Pinpoint the cell where the given text exists, returning its (x, y) midpoint coordinate. 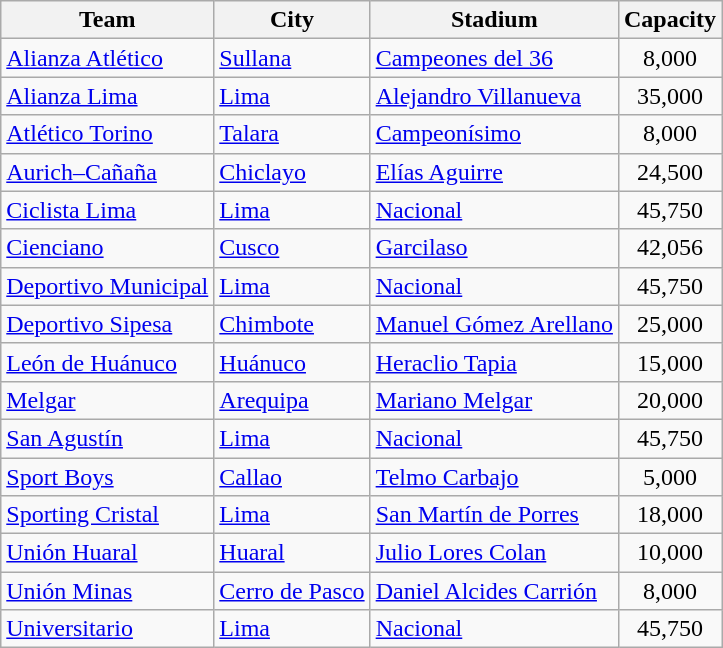
Capacity (670, 20)
Callao (292, 477)
Universitario (108, 629)
Cienciano (108, 248)
Daniel Alcides Carrión (494, 591)
Melgar (108, 400)
Huánuco (292, 362)
Garcilaso (494, 248)
Arequipa (292, 400)
35,000 (670, 96)
Ciclista Lima (108, 210)
Campeonísimo (494, 134)
Huaral (292, 553)
25,000 (670, 324)
Campeones del 36 (494, 58)
Unión Minas (108, 591)
10,000 (670, 553)
5,000 (670, 477)
City (292, 20)
20,000 (670, 400)
Stadium (494, 20)
Talara (292, 134)
San Martín de Porres (494, 515)
San Agustín (108, 438)
Heraclio Tapia (494, 362)
Elías Aguirre (494, 172)
Atlético Torino (108, 134)
Telmo Carbajo (494, 477)
Sport Boys (108, 477)
Alianza Atlético (108, 58)
León de Huánuco (108, 362)
Sporting Cristal (108, 515)
18,000 (670, 515)
Unión Huaral (108, 553)
Team (108, 20)
Deportivo Municipal (108, 286)
Deportivo Sipesa (108, 324)
Cusco (292, 248)
Cerro de Pasco (292, 591)
Alejandro Villanueva (494, 96)
Chimbote (292, 324)
Alianza Lima (108, 96)
Sullana (292, 58)
24,500 (670, 172)
Chiclayo (292, 172)
42,056 (670, 248)
Mariano Melgar (494, 400)
15,000 (670, 362)
Manuel Gómez Arellano (494, 324)
Julio Lores Colan (494, 553)
Aurich–Cañaña (108, 172)
